Capture the cell that displays the provided text and extract its (x, y) central coordinate. 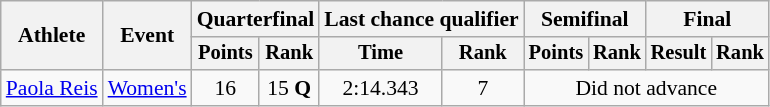
Quarterfinal (256, 19)
Event (148, 36)
15 Q (289, 88)
Paola Reis (52, 88)
Did not advance (646, 88)
Final (708, 19)
Time (380, 54)
Semifinal (585, 19)
Result (679, 54)
Women's (148, 88)
7 (483, 88)
Last chance qualifier (421, 19)
Athlete (52, 36)
2:14.343 (380, 88)
16 (226, 88)
